Provide the [x, y] coordinate of the cell's center where the given text is located.  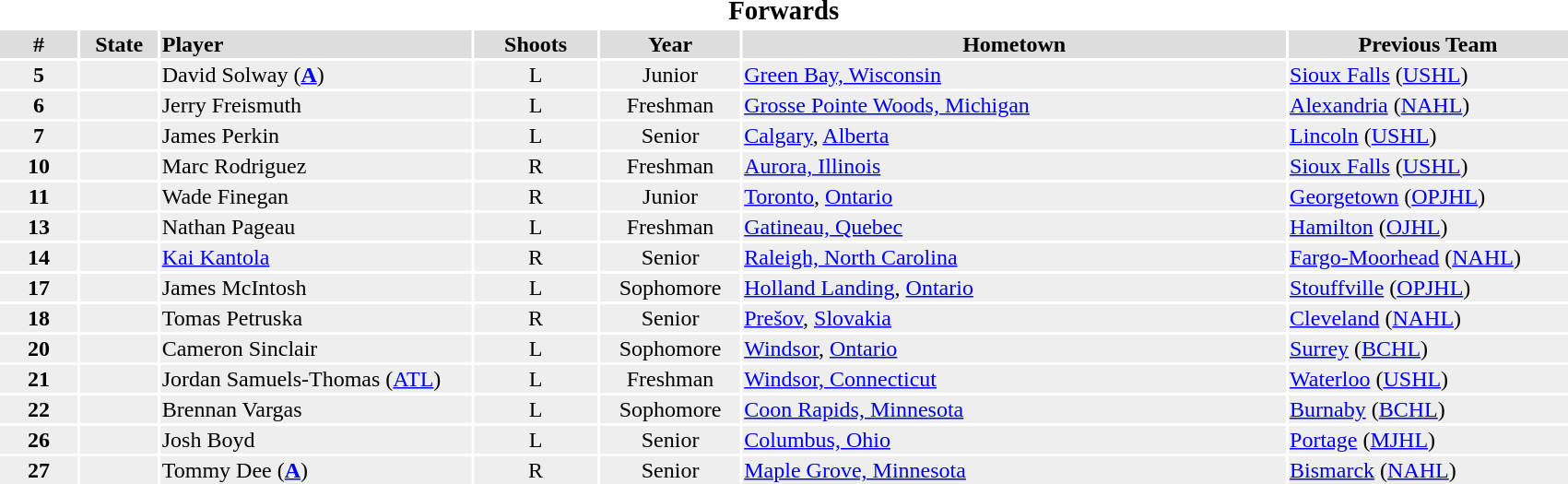
Cleveland (NAHL) [1429, 318]
Hometown [1014, 44]
5 [39, 75]
18 [39, 318]
Alexandria (NAHL) [1429, 105]
Holland Landing, Ontario [1014, 288]
Calgary, Alberta [1014, 136]
Josh Boyd [315, 440]
20 [39, 348]
11 [39, 196]
Grosse Pointe Woods, Michigan [1014, 105]
Windsor, Connecticut [1014, 379]
Maple Grove, Minnesota [1014, 470]
Nathan Pageau [315, 227]
22 [39, 409]
David Solway (A) [315, 75]
21 [39, 379]
Brennan Vargas [315, 409]
Raleigh, North Carolina [1014, 257]
Bismarck (NAHL) [1429, 470]
13 [39, 227]
Hamilton (OJHL) [1429, 227]
Burnaby (BCHL) [1429, 409]
10 [39, 166]
State [119, 44]
Jordan Samuels-Thomas (ATL) [315, 379]
Georgetown (OPJHL) [1429, 196]
Coon Rapids, Minnesota [1014, 409]
Marc Rodriguez [315, 166]
Kai Kantola [315, 257]
Lincoln (USHL) [1429, 136]
26 [39, 440]
Previous Team [1429, 44]
Green Bay, Wisconsin [1014, 75]
17 [39, 288]
James Perkin [315, 136]
James McIntosh [315, 288]
Columbus, Ohio [1014, 440]
Toronto, Ontario [1014, 196]
Cameron Sinclair [315, 348]
Year [669, 44]
Tomas Petruska [315, 318]
6 [39, 105]
Portage (MJHL) [1429, 440]
Aurora, Illinois [1014, 166]
# [39, 44]
Waterloo (USHL) [1429, 379]
Wade Finegan [315, 196]
14 [39, 257]
Jerry Freismuth [315, 105]
27 [39, 470]
Shoots [536, 44]
Fargo-Moorhead (NAHL) [1429, 257]
Player [315, 44]
Gatineau, Quebec [1014, 227]
Tommy Dee (A) [315, 470]
7 [39, 136]
Surrey (BCHL) [1429, 348]
Stouffville (OPJHL) [1429, 288]
Prešov, Slovakia [1014, 318]
Windsor, Ontario [1014, 348]
